Return (X, Y) of the center of cell containing provided text 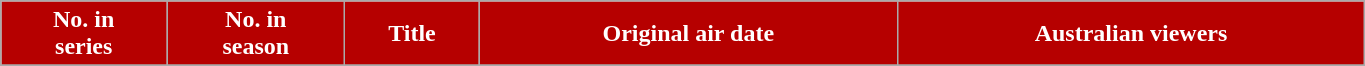
Australian viewers (1132, 34)
No. inseason (256, 34)
No. inseries (84, 34)
Original air date (688, 34)
Title (412, 34)
